Capture the cell that displays the provided text and extract its [X, Y] central coordinate. 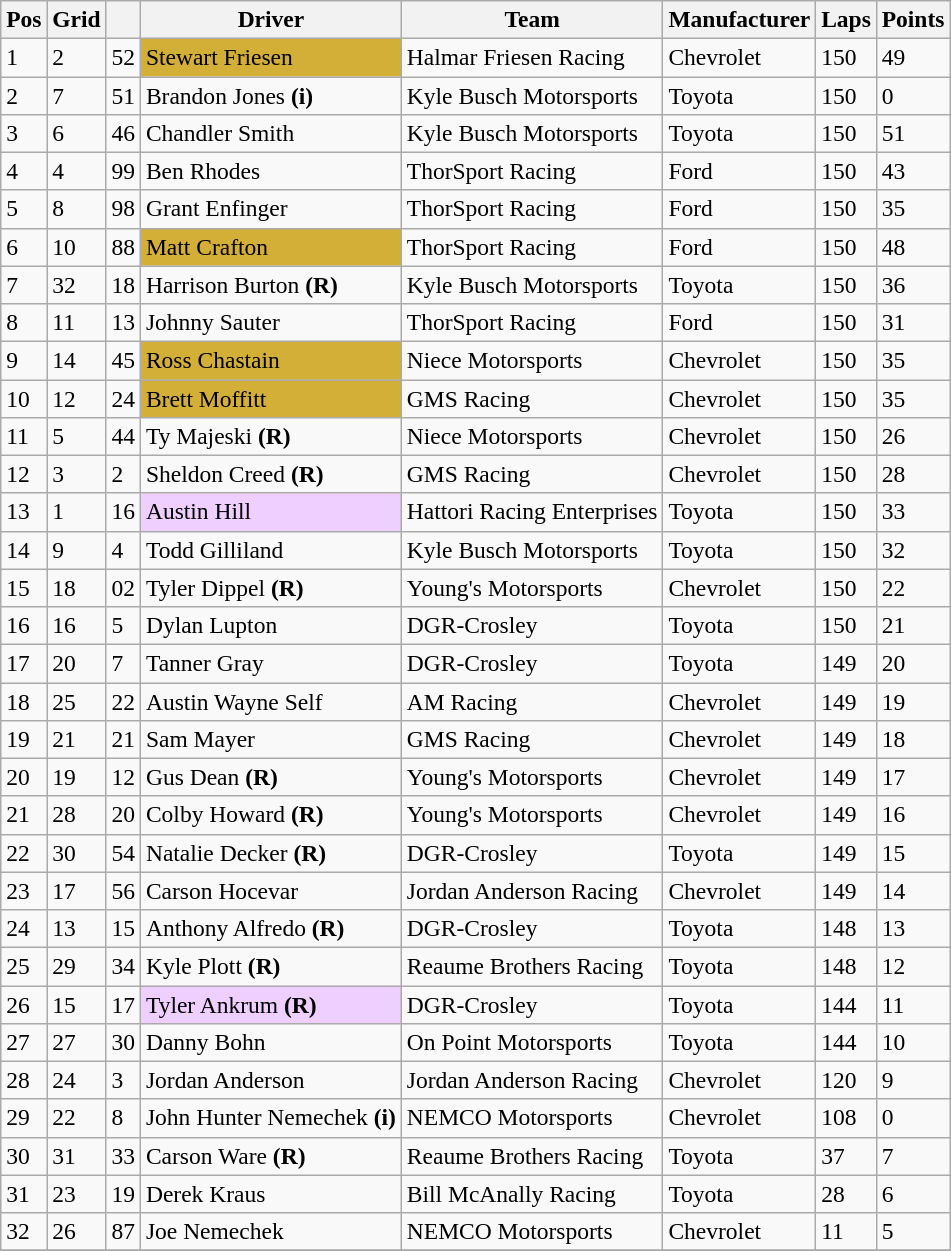
99 [123, 171]
Points [913, 19]
John Hunter Nemechek (i) [270, 1118]
Manufacturer [740, 19]
Derek Kraus [270, 1194]
Tyler Dippel (R) [270, 588]
Ben Rhodes [270, 171]
Harrison Burton (R) [270, 285]
120 [846, 1080]
Laps [846, 19]
Danny Bohn [270, 1042]
Kyle Plott (R) [270, 966]
44 [123, 436]
88 [123, 247]
Grant Enfinger [270, 209]
Matt Crafton [270, 247]
Brett Moffitt [270, 398]
45 [123, 360]
Bill McAnally Racing [532, 1194]
Johnny Sauter [270, 322]
Ty Majeski (R) [270, 436]
36 [913, 285]
98 [123, 209]
02 [123, 588]
Hattori Racing Enterprises [532, 512]
56 [123, 891]
On Point Motorsports [532, 1042]
Team [532, 19]
49 [913, 57]
34 [123, 966]
Halmar Friesen Racing [532, 57]
Natalie Decker (R) [270, 853]
Grid [76, 19]
Chandler Smith [270, 133]
43 [913, 171]
Carson Ware (R) [270, 1156]
108 [846, 1118]
Carson Hocevar [270, 891]
37 [846, 1156]
Dylan Lupton [270, 625]
Brandon Jones (i) [270, 95]
Sam Mayer [270, 739]
Gus Dean (R) [270, 777]
Tanner Gray [270, 663]
Pos [24, 19]
Jordan Anderson [270, 1080]
Anthony Alfredo (R) [270, 928]
52 [123, 57]
87 [123, 1231]
48 [913, 247]
Joe Nemechek [270, 1231]
Tyler Ankrum (R) [270, 1004]
54 [123, 853]
46 [123, 133]
Colby Howard (R) [270, 815]
Ross Chastain [270, 360]
Stewart Friesen [270, 57]
Driver [270, 19]
Austin Hill [270, 512]
Sheldon Creed (R) [270, 474]
AM Racing [532, 701]
Austin Wayne Self [270, 701]
Todd Gilliland [270, 550]
